Determine the (x, y) coordinate at the center of the cell enclosing the given text.  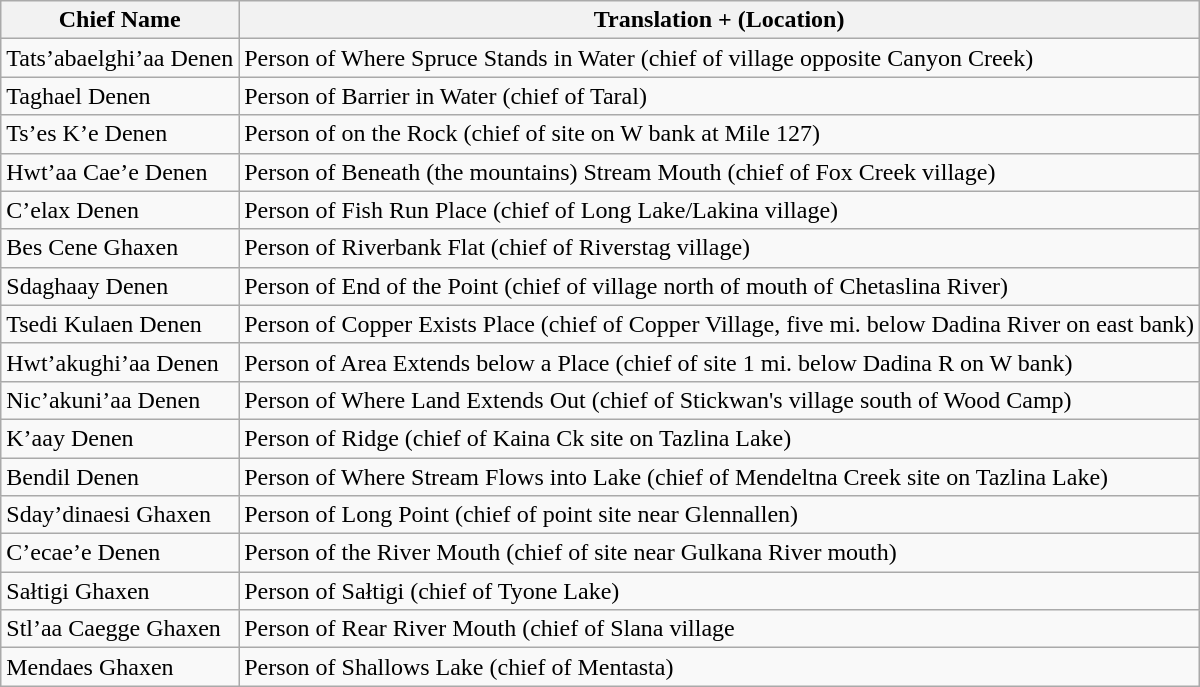
Person of Where Stream Flows into Lake (chief of Mendeltna Creek site on Tazlina Lake) (720, 477)
Tats’abaelghi’aa Denen (120, 58)
Chief Name (120, 20)
Person of Beneath (the mountains) Stream Mouth (chief of Fox Creek village) (720, 172)
Person of Riverbank Flat (chief of Riverstag village) (720, 248)
Person of Long Point (chief of point site near Glennallen) (720, 515)
C’ecae’e Denen (120, 553)
C’elax Denen (120, 210)
Person of on the Rock (chief of site on W bank at Mile 127) (720, 134)
Translation + (Location) (720, 20)
Hwt’akughi’aa Denen (120, 362)
Person of Fish Run Place (chief of Long Lake/Lakina village) (720, 210)
Person of Rear River Mouth (chief of Slana village (720, 629)
Person of Ridge (chief of Kaina Ck site on Tazlina Lake) (720, 438)
Taghael Denen (120, 96)
Person of Where Land Extends Out (chief of Stickwan's village south of Wood Camp) (720, 400)
Sałtigi Ghaxen (120, 591)
Tsedi Kulaen Denen (120, 324)
Sday’dinaesi Ghaxen (120, 515)
Sdaghaay Denen (120, 286)
Person of Barrier in Water (chief of Taral) (720, 96)
Bendil Denen (120, 477)
Nic’akuni’aa Denen (120, 400)
Person of End of the Point (chief of village north of mouth of Chetaslina River) (720, 286)
K’aay Denen (120, 438)
Person of Where Spruce Stands in Water (chief of village opposite Canyon Creek) (720, 58)
Stl’aa Caegge Ghaxen (120, 629)
Person of the River Mouth (chief of site near Gulkana River mouth) (720, 553)
Person of Area Extends below a Place (chief of site 1 mi. below Dadina R on W bank) (720, 362)
Person of Shallows Lake (chief of Mentasta) (720, 667)
Mendaes Ghaxen (120, 667)
Ts’es K’e Denen (120, 134)
Hwt’aa Cae’e Denen (120, 172)
Person of Sałtigi (chief of Tyone Lake) (720, 591)
Bes Cene Ghaxen (120, 248)
Person of Copper Exists Place (chief of Copper Village, five mi. below Dadina River on east bank) (720, 324)
